Determine the [x, y] coordinate at the center of the cell enclosing the given text.  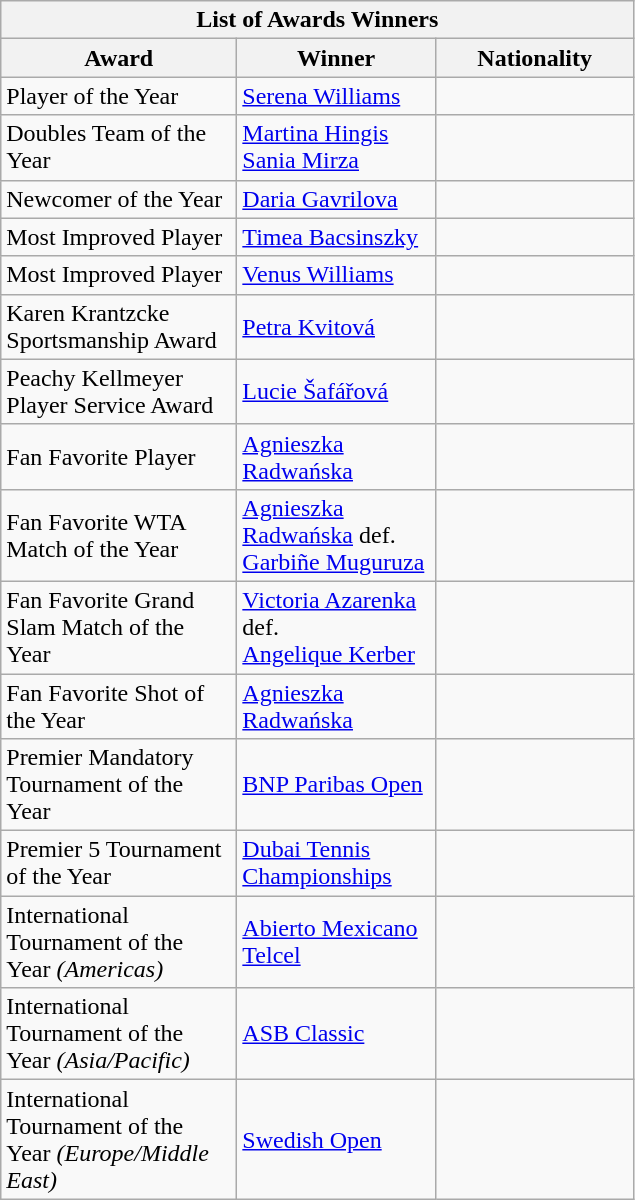
Daria Gavrilova [336, 199]
Nationality [534, 58]
List of Awards Winners [318, 20]
BNP Paribas Open [336, 785]
Swedish Open [336, 1140]
International Tournament of the Year (Europe/Middle East) [119, 1140]
Fan Favorite WTA Match of the Year [119, 535]
Premier Mandatory Tournament of the Year [119, 785]
Peachy Kellmeyer Player Service Award [119, 392]
International Tournament of the Year (Americas) [119, 942]
Winner [336, 58]
Venus Williams [336, 275]
Premier 5 Tournament of the Year [119, 864]
Doubles Team of the Year [119, 148]
Player of the Year [119, 96]
Lucie Šafářová [336, 392]
Newcomer of the Year [119, 199]
Fan Favorite Player [119, 456]
Award [119, 58]
International Tournament of the Year (Asia/Pacific) [119, 1034]
Dubai Tennis Championships [336, 864]
Agnieszka Radwańska def. Garbiñe Muguruza [336, 535]
Martina Hingis Sania Mirza [336, 148]
Fan Favorite Grand Slam Match of the Year [119, 627]
Serena Williams [336, 96]
ASB Classic [336, 1034]
Victoria Azarenka def. Angelique Kerber [336, 627]
Abierto Mexicano Telcel [336, 942]
Karen Krantzcke Sportsmanship Award [119, 326]
Timea Bacsinszky [336, 237]
Fan Favorite Shot of the Year [119, 706]
Petra Kvitová [336, 326]
